Capture the cell that displays the provided text and extract its [x, y] central coordinate. 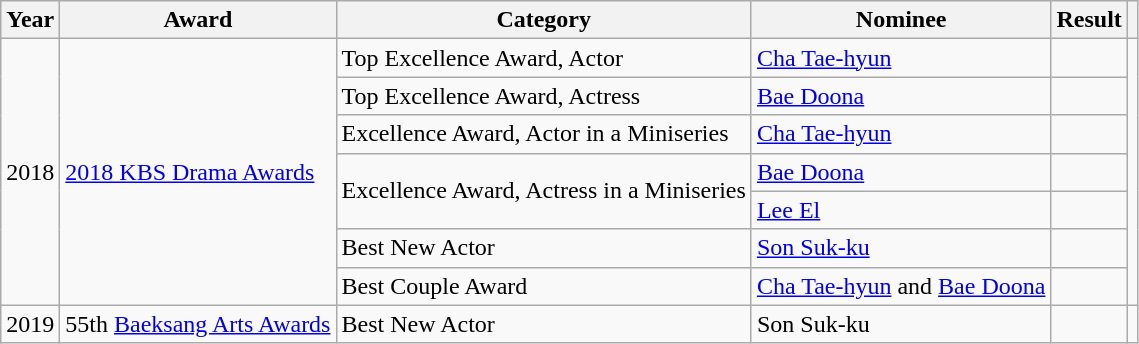
Best Couple Award [544, 286]
2018 KBS Drama Awards [198, 172]
Top Excellence Award, Actor [544, 58]
Year [30, 20]
2019 [30, 324]
Result [1089, 20]
2018 [30, 172]
Top Excellence Award, Actress [544, 96]
Category [544, 20]
Excellence Award, Actor in a Miniseries [544, 134]
Award [198, 20]
55th Baeksang Arts Awards [198, 324]
Lee El [901, 210]
Excellence Award, Actress in a Miniseries [544, 191]
Cha Tae-hyun and Bae Doona [901, 286]
Nominee [901, 20]
